Output the (x, y) coordinate of the center of the cell containing the given text.  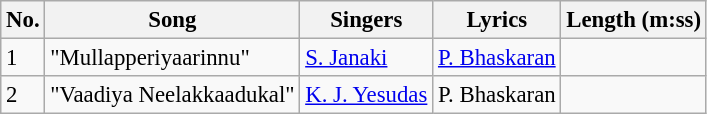
1 (23, 58)
No. (23, 20)
Singers (366, 20)
Lyrics (497, 20)
S. Janaki (366, 58)
2 (23, 95)
Song (172, 20)
"Mullapperiyaarinnu" (172, 58)
K. J. Yesudas (366, 95)
"Vaadiya Neelakkaadukal" (172, 95)
Length (m:ss) (634, 20)
